Detect which cell encompasses the target text, then output its (x, y) center coordinate. 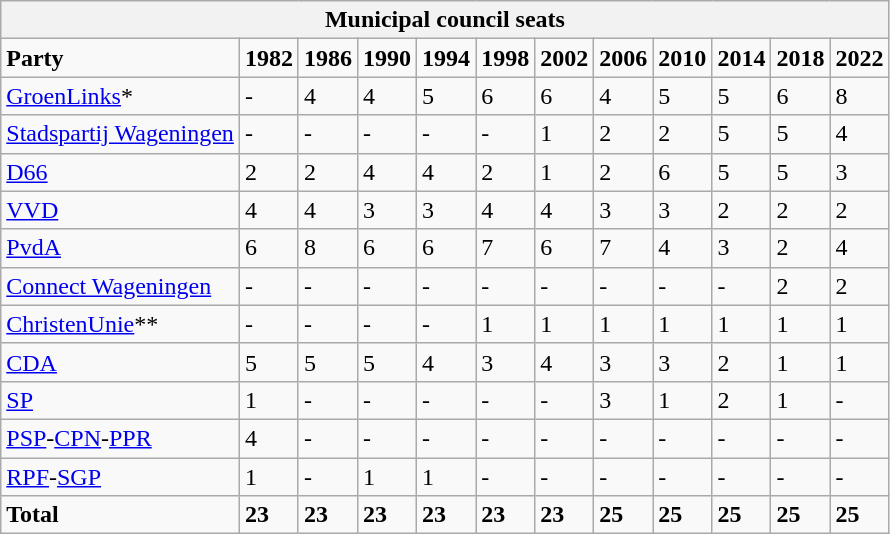
1994 (446, 58)
2022 (860, 58)
PSP-CPN-PPR (120, 438)
1982 (268, 58)
2014 (742, 58)
RPF-SGP (120, 477)
Municipal council seats (445, 20)
Party (120, 58)
SP (120, 400)
2002 (564, 58)
1986 (328, 58)
VVD (120, 210)
GroenLinks* (120, 96)
1998 (506, 58)
Stadspartij Wageningen (120, 134)
CDA (120, 362)
Total (120, 515)
1990 (388, 58)
2006 (624, 58)
2018 (800, 58)
Connect Wageningen (120, 286)
PvdA (120, 248)
2010 (682, 58)
ChristenUnie** (120, 324)
D66 (120, 172)
